Locate the cell with the specified text and output its [X, Y] center coordinate. 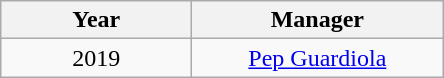
Manager [318, 20]
Year [96, 20]
Pep Guardiola [318, 58]
2019 [96, 58]
